Return [x, y] of the center of cell containing provided text 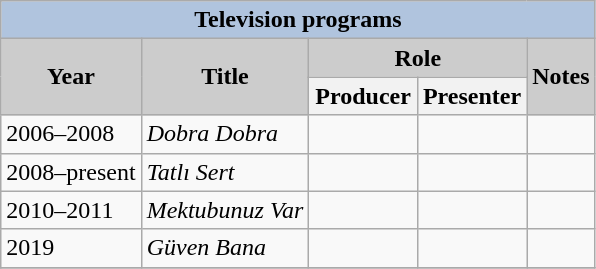
Güven Bana [225, 248]
Title [225, 77]
Television programs [298, 20]
Year [71, 77]
2008–present [71, 172]
Mektubunuz Var [225, 210]
Tatlı Sert [225, 172]
2010–2011 [71, 210]
Dobra Dobra [225, 134]
Presenter [472, 96]
Producer [364, 96]
2019 [71, 248]
2006–2008 [71, 134]
Notes [561, 77]
Role [418, 58]
